Scan for the cell matching the given text and deliver its [x, y] coordinate at center. 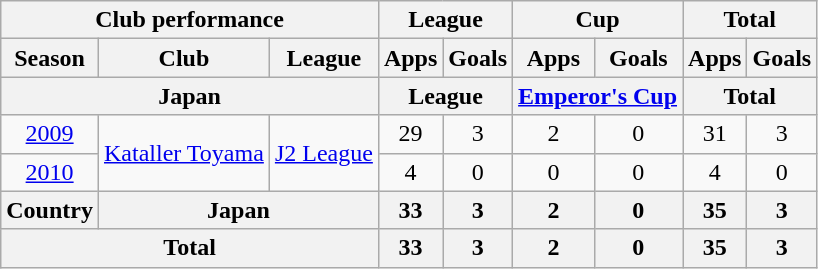
2010 [50, 172]
Cup [598, 20]
Club performance [190, 20]
2009 [50, 134]
Kataller Toyama [184, 153]
29 [410, 134]
Season [50, 58]
J2 League [324, 153]
Country [50, 210]
31 [715, 134]
Club [184, 58]
Emperor's Cup [598, 96]
